Identify which cell holds the provided text, then report its (X, Y) central coordinate. 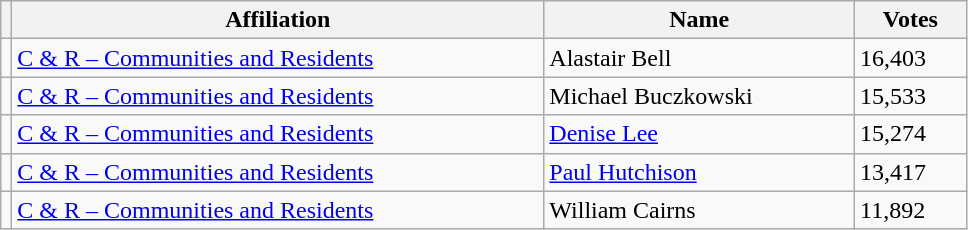
Michael Buczkowski (700, 96)
16,403 (910, 58)
Affiliation (278, 20)
11,892 (910, 210)
William Cairns (700, 210)
13,417 (910, 172)
Votes (910, 20)
Name (700, 20)
Denise Lee (700, 134)
Alastair Bell (700, 58)
15,274 (910, 134)
15,533 (910, 96)
Paul Hutchison (700, 172)
